Identify which cell holds the provided text, then report its [x, y] central coordinate. 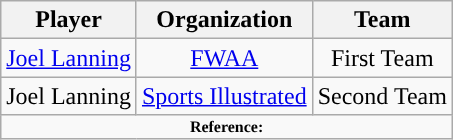
First Team [382, 58]
Team [382, 20]
Organization [224, 20]
FWAA [224, 58]
Reference: [227, 127]
Second Team [382, 96]
Player [69, 20]
Sports Illustrated [224, 96]
